For the text-containing cell, return its midpoint in (X, Y) coordinate format. 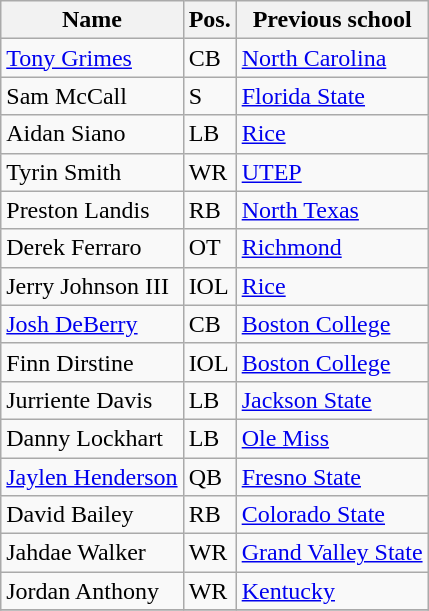
QB (210, 477)
Florida State (332, 96)
Ole Miss (332, 438)
Preston Landis (92, 210)
Jerry Johnson III (92, 286)
Aidan Siano (92, 134)
Grand Valley State (332, 553)
Jaylen Henderson (92, 477)
Fresno State (332, 477)
Jurriente Davis (92, 400)
Danny Lockhart (92, 438)
S (210, 96)
Josh DeBerry (92, 324)
North Texas (332, 210)
Jackson State (332, 400)
North Carolina (332, 58)
Name (92, 20)
Derek Ferraro (92, 248)
Jahdae Walker (92, 553)
Tony Grimes (92, 58)
Colorado State (332, 515)
Previous school (332, 20)
Richmond (332, 248)
Kentucky (332, 591)
Tyrin Smith (92, 172)
UTEP (332, 172)
Pos. (210, 20)
Finn Dirstine (92, 362)
OT (210, 248)
David Bailey (92, 515)
Sam McCall (92, 96)
Jordan Anthony (92, 591)
